From the cell containing the given text, extract its center point as [x, y] coordinate. 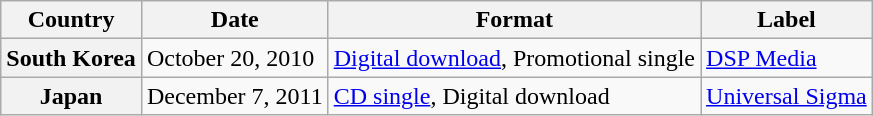
DSP Media [787, 58]
Universal Sigma [787, 96]
Format [514, 20]
Label [787, 20]
Digital download, Promotional single [514, 58]
South Korea [72, 58]
Date [234, 20]
December 7, 2011 [234, 96]
October 20, 2010 [234, 58]
CD single, Digital download [514, 96]
Country [72, 20]
Japan [72, 96]
